Return the [X, Y] coordinate for the center point of the cell that contains the specified text.  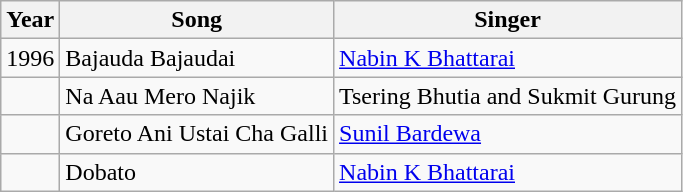
1996 [30, 58]
Bajauda Bajaudai [197, 58]
Na Aau Mero Najik [197, 96]
Dobato [197, 172]
Singer [508, 20]
Year [30, 20]
Tsering Bhutia and Sukmit Gurung [508, 96]
Sunil Bardewa [508, 134]
Goreto Ani Ustai Cha Galli [197, 134]
Song [197, 20]
